Detect which cell encompasses the target text, then output its (x, y) center coordinate. 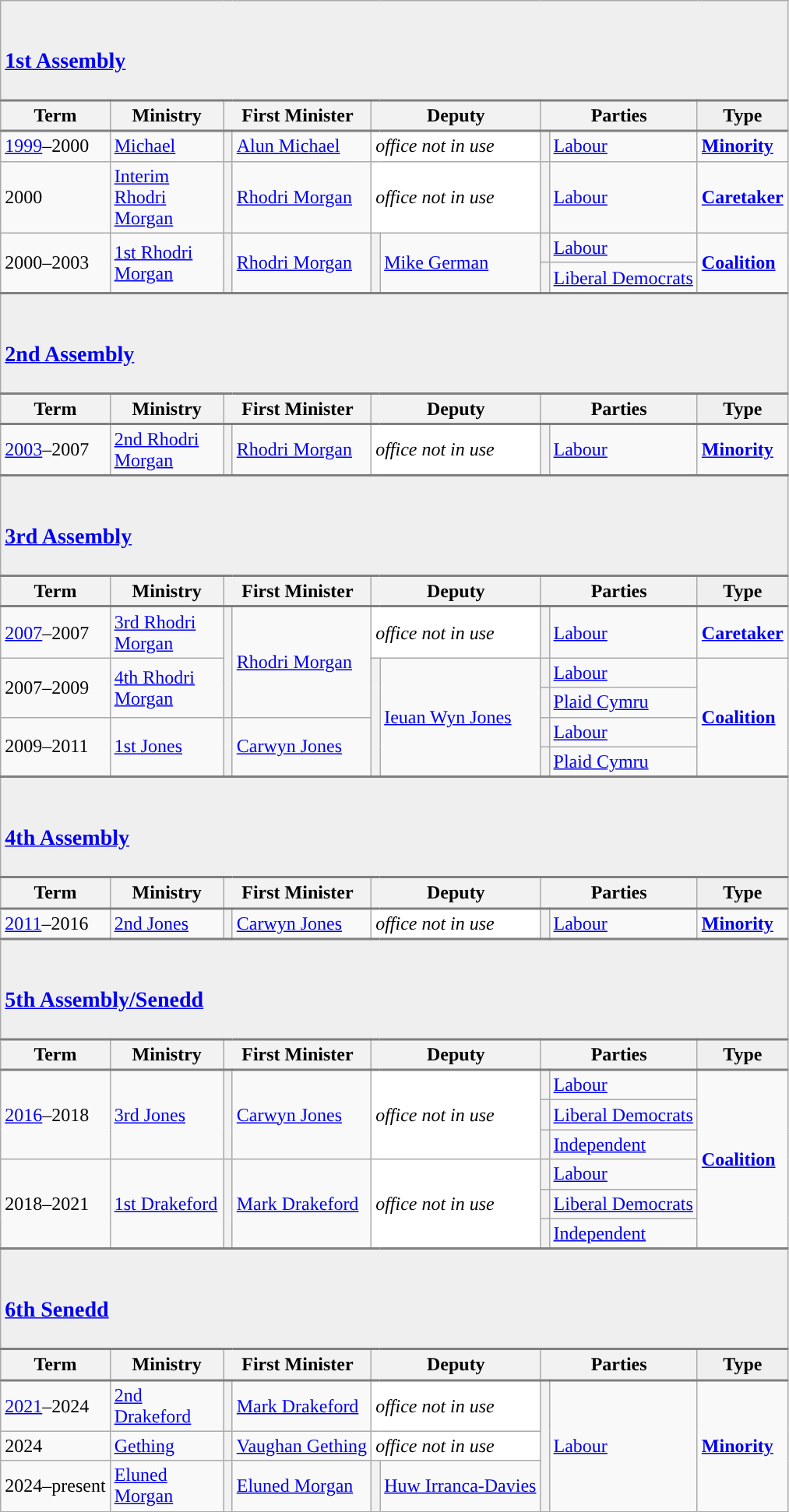
2003–2007 (55, 450)
1st Rhodri Morgan (167, 263)
2nd Assembly (394, 343)
1999–2000 (55, 146)
2000–2003 (55, 263)
3rd Jones (167, 1115)
2018–2021 (55, 1204)
1st Assembly (394, 51)
Michael (167, 146)
2000 (55, 197)
1st Drakeford (167, 1204)
Interim Rhodri Morgan (167, 197)
2nd Jones (167, 923)
3rd Rhodri Morgan (167, 632)
4th Assembly (394, 827)
2011–2016 (55, 923)
2nd Rhodri Morgan (167, 450)
Alun Michael (301, 146)
5th Assembly/Senedd (394, 989)
2024 (55, 1446)
Gething (167, 1446)
6th Senedd (394, 1299)
3rd Assembly (394, 526)
Mike German (460, 263)
2nd Drakeford (167, 1405)
Vaughan Gething (301, 1446)
2016–2018 (55, 1115)
2021–2024 (55, 1405)
2024–present (55, 1486)
2009–2011 (55, 747)
2007–2009 (55, 687)
2007–2007 (55, 632)
Ieuan Wyn Jones (460, 718)
1st Jones (167, 747)
Huw Irranca-Davies (460, 1486)
4th Rhodri Morgan (167, 687)
